Pinpoint the cell where the given text exists, returning its [x, y] midpoint coordinate. 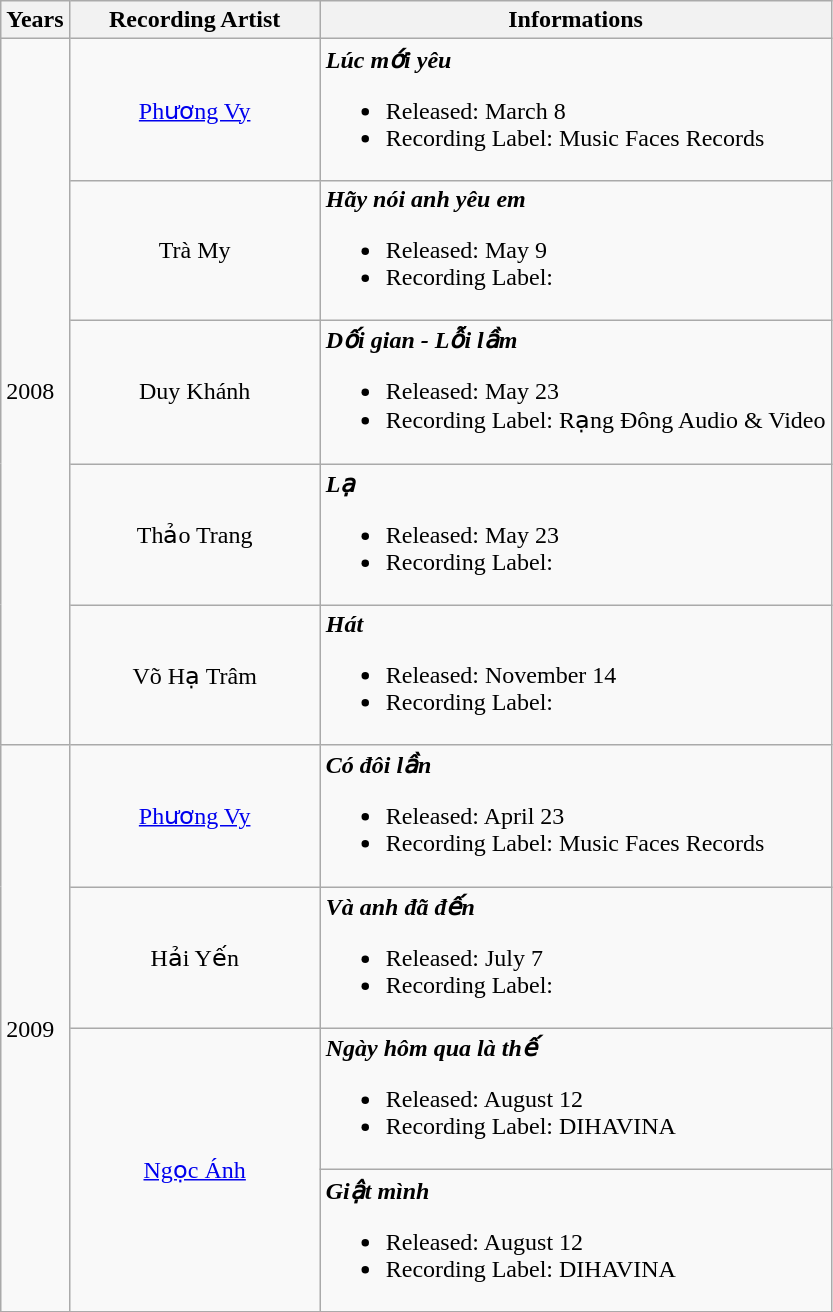
2009 [35, 1028]
Lúc mới yêuReleased: March 8Recording Label: Music Faces Records [576, 110]
Informations [576, 20]
Recording Artist [194, 20]
Thảo Trang [194, 535]
Trà My [194, 250]
LạReleased: May 23Recording Label: [576, 535]
Hải Yến [194, 958]
Dối gian - Lỗi lầmReleased: May 23Recording Label: Rạng Đông Audio & Video [576, 392]
HátReleased: November 14Recording Label: [576, 675]
Và anh đã đếnReleased: July 7Recording Label: [576, 958]
Võ Hạ Trâm [194, 675]
Có đôi lầnReleased: April 23Recording Label: Music Faces Records [576, 816]
Ngọc Ánh [194, 1170]
Years [35, 20]
Duy Khánh [194, 392]
Giật mìnhReleased: August 12Recording Label: DIHAVINA [576, 1241]
Hãy nói anh yêu emReleased: May 9Recording Label: [576, 250]
Ngày hôm qua là thếReleased: August 12Recording Label: DIHAVINA [576, 1099]
2008 [35, 392]
